Provide the (x, y) coordinate of the cell's center where the given text is located.  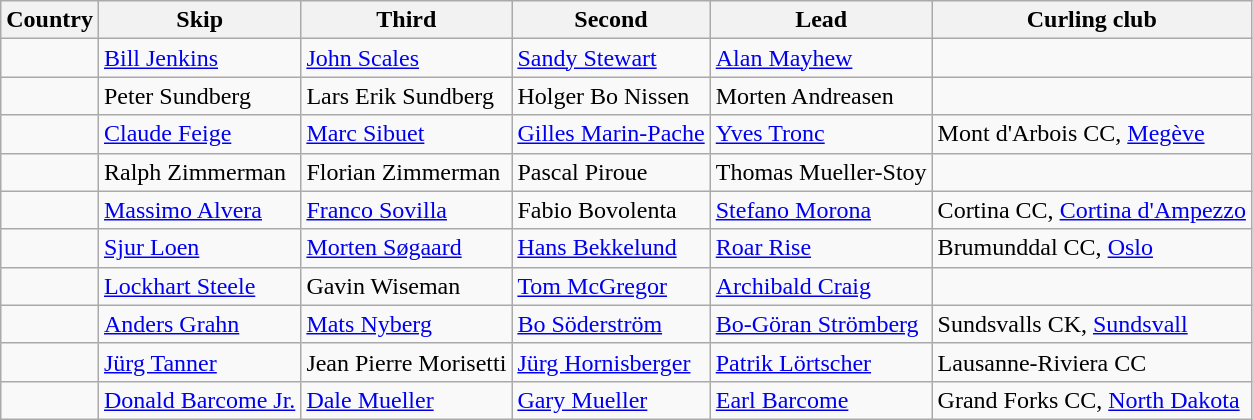
Lars Erik Sundberg (406, 96)
Roar Rise (821, 248)
Pascal Piroue (611, 172)
Florian Zimmerman (406, 172)
Bo-Göran Strömberg (821, 324)
Fabio Bovolenta (611, 210)
Archibald Craig (821, 286)
Mont d'Arbois CC, Megève (1092, 134)
Mats Nyberg (406, 324)
Dale Mueller (406, 400)
Lead (821, 20)
Sundsvalls CK, Sundsvall (1092, 324)
Lockhart Steele (199, 286)
Thomas Mueller-Stoy (821, 172)
Jürg Hornisberger (611, 362)
Skip (199, 20)
Patrik Lörtscher (821, 362)
Brumunddal CC, Oslo (1092, 248)
Sandy Stewart (611, 58)
Sjur Loen (199, 248)
John Scales (406, 58)
Jürg Tanner (199, 362)
Yves Tronc (821, 134)
Third (406, 20)
Curling club (1092, 20)
Grand Forks CC, North Dakota (1092, 400)
Marc Sibuet (406, 134)
Morten Andreasen (821, 96)
Gilles Marin-Pache (611, 134)
Franco Sovilla (406, 210)
Massimo Alvera (199, 210)
Bo Söderström (611, 324)
Jean Pierre Morisetti (406, 362)
Stefano Morona (821, 210)
Claude Feige (199, 134)
Second (611, 20)
Hans Bekkelund (611, 248)
Gary Mueller (611, 400)
Peter Sundberg (199, 96)
Cortina CC, Cortina d'Ampezzo (1092, 210)
Country (50, 20)
Donald Barcome Jr. (199, 400)
Earl Barcome (821, 400)
Holger Bo Nissen (611, 96)
Bill Jenkins (199, 58)
Alan Mayhew (821, 58)
Gavin Wiseman (406, 286)
Tom McGregor (611, 286)
Anders Grahn (199, 324)
Lausanne-Riviera CC (1092, 362)
Ralph Zimmerman (199, 172)
Morten Søgaard (406, 248)
